Detect which cell encompasses the target text, then output its [X, Y] center coordinate. 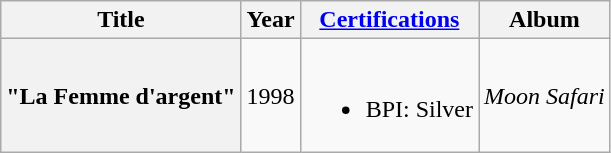
Title [121, 20]
Album [545, 20]
Certifications [389, 20]
BPI: Silver [389, 96]
"La Femme d'argent" [121, 96]
1998 [270, 96]
Year [270, 20]
Moon Safari [545, 96]
